Extract the (x, y) coordinate from the center of the cell holding the provided text.  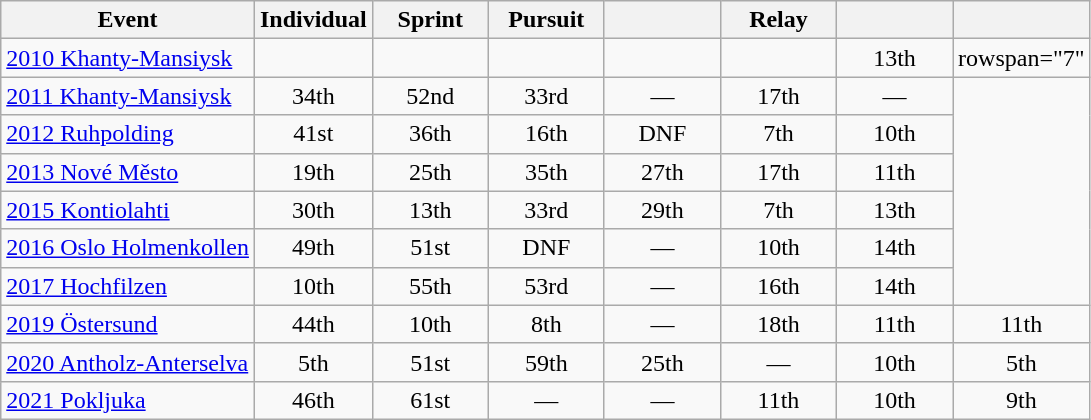
30th (313, 210)
34th (313, 96)
2011 Khanty-Mansiysk (128, 96)
rowspan="7" (1022, 58)
Sprint (430, 20)
Event (128, 20)
18th (778, 324)
8th (546, 324)
Relay (778, 20)
2015 Kontiolahti (128, 210)
2010 Khanty-Mansiysk (128, 58)
36th (430, 134)
Pursuit (546, 20)
53rd (546, 286)
2020 Antholz-Anterselva (128, 362)
2019 Östersund (128, 324)
19th (313, 172)
41st (313, 134)
46th (313, 400)
2017 Hochfilzen (128, 286)
27th (662, 172)
61st (430, 400)
52nd (430, 96)
2012 Ruhpolding (128, 134)
Individual (313, 20)
44th (313, 324)
49th (313, 248)
35th (546, 172)
2021 Pokljuka (128, 400)
55th (430, 286)
2016 Oslo Holmenkollen (128, 248)
9th (1022, 400)
59th (546, 362)
2013 Nové Město (128, 172)
29th (662, 210)
